Provide the (x, y) coordinate of the cell's center where the given text is located.  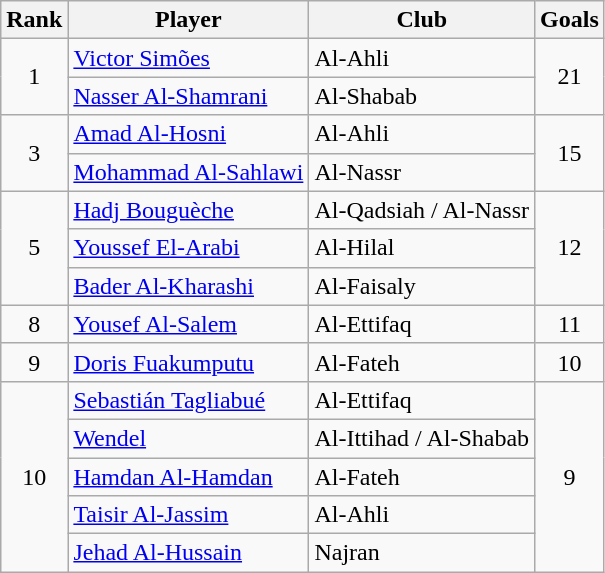
Club (422, 20)
Al-Shabab (422, 96)
12 (570, 248)
11 (570, 324)
Hamdan Al-Hamdan (188, 477)
1 (34, 77)
Taisir Al-Jassim (188, 515)
Nasser Al-Shamrani (188, 96)
15 (570, 153)
Al-Ittihad / Al-Shabab (422, 438)
Najran (422, 553)
Al-Faisaly (422, 286)
Jehad Al-Hussain (188, 553)
Wendel (188, 438)
8 (34, 324)
Player (188, 20)
Goals (570, 20)
Yousef Al-Salem (188, 324)
3 (34, 153)
Al-Hilal (422, 248)
Doris Fuakumputu (188, 362)
Rank (34, 20)
Youssef El-Arabi (188, 248)
Hadj Bouguèche (188, 210)
Victor Simões (188, 58)
21 (570, 77)
Al-Qadsiah / Al-Nassr (422, 210)
Amad Al-Hosni (188, 134)
Mohammad Al-Sahlawi (188, 172)
5 (34, 248)
Sebastián Tagliabué (188, 400)
Bader Al-Kharashi (188, 286)
Al-Nassr (422, 172)
